Detect which cell encompasses the target text, then output its [X, Y] center coordinate. 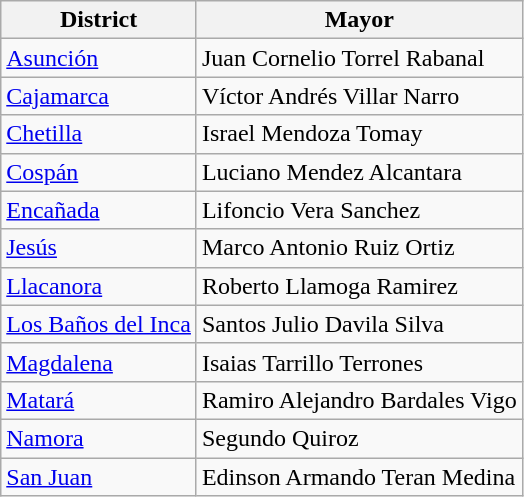
Víctor Andrés Villar Narro [359, 96]
Marco Antonio Ruiz Ortiz [359, 248]
Llacanora [99, 286]
Segundo Quiroz [359, 438]
Roberto Llamoga Ramirez [359, 286]
Matará [99, 400]
Jesús [99, 248]
Encañada [99, 210]
Juan Cornelio Torrel Rabanal [359, 58]
Israel Mendoza Tomay [359, 134]
Lifoncio Vera Sanchez [359, 210]
Mayor [359, 20]
Luciano Mendez Alcantara [359, 172]
Magdalena [99, 362]
Chetilla [99, 134]
District [99, 20]
Asunción [99, 58]
Santos Julio Davila Silva [359, 324]
Cospán [99, 172]
Edinson Armando Teran Medina [359, 477]
Los Baños del Inca [99, 324]
Ramiro Alejandro Bardales Vigo [359, 400]
Cajamarca [99, 96]
Namora [99, 438]
Isaias Tarrillo Terrones [359, 362]
San Juan [99, 477]
